Search for the cell housing the specified text and yield its [x, y] center coordinate. 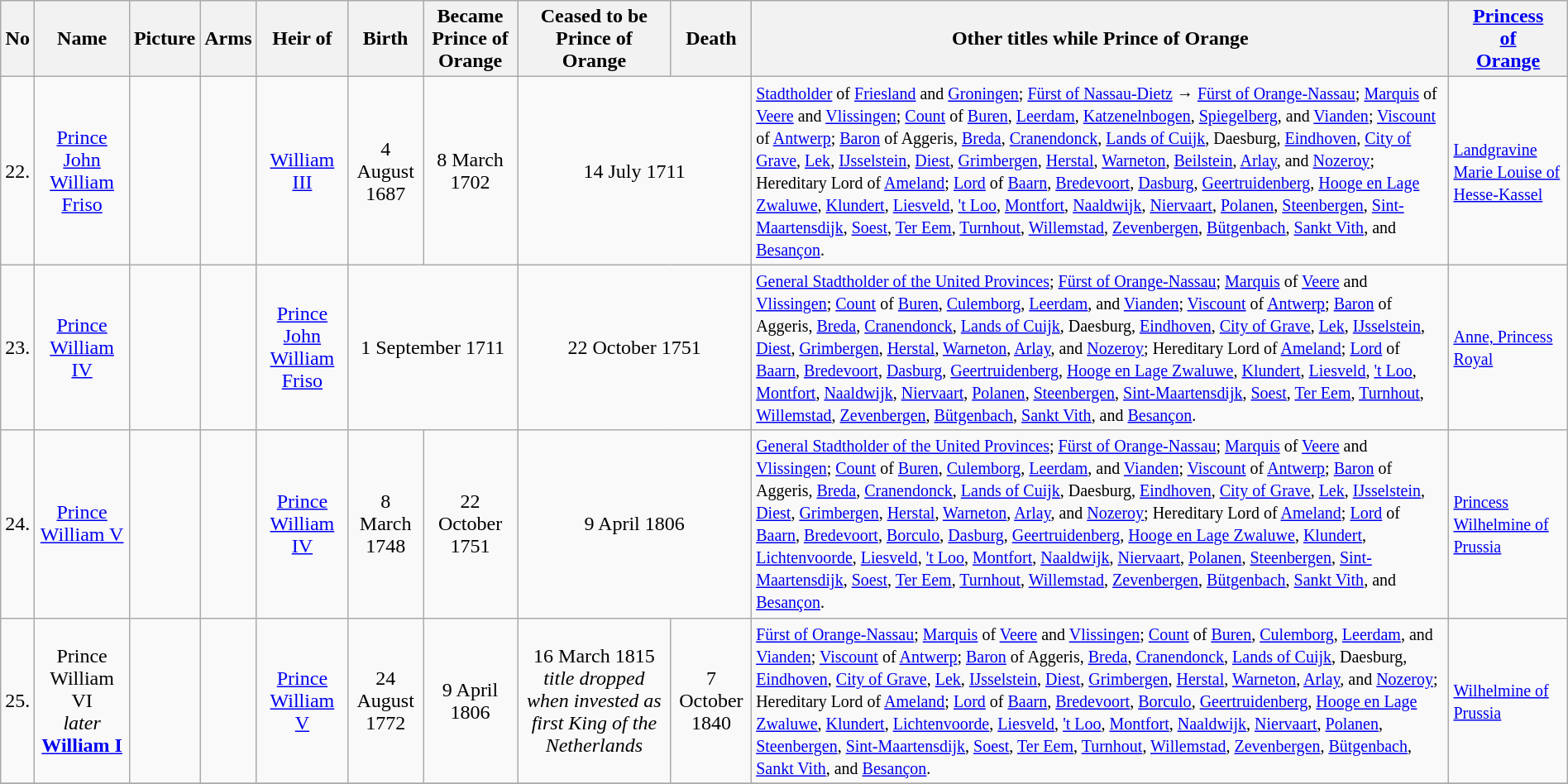
Birth [385, 39]
Arms [228, 39]
8 March 1748 [385, 524]
1 September 1711 [433, 347]
14 July 1711 [635, 170]
Anne, Princess Royal [1508, 347]
No [18, 39]
William III [303, 170]
7 October 1840 [711, 700]
PrincessofOrange [1508, 39]
Name [83, 39]
Prince William VIlater William I [83, 700]
Wilhelmine of Prussia [1508, 700]
Death [711, 39]
8 March 1702 [471, 170]
24 August 1772 [385, 700]
16 March 1815title dropped when invested as first King of the Netherlands [595, 700]
24. [18, 524]
Princess Wilhelmine of Prussia [1508, 524]
4 August 1687 [385, 170]
Ceased to be Prince of Orange [595, 39]
22. [18, 170]
23. [18, 347]
25. [18, 700]
Became Prince of Orange [471, 39]
Other titles while Prince of Orange [1100, 39]
Heir of [303, 39]
Landgravine Marie Louise of Hesse-Kassel [1508, 170]
Picture [164, 39]
